Find where the given text appears and provide that cell's center as [X, Y] coordinate. 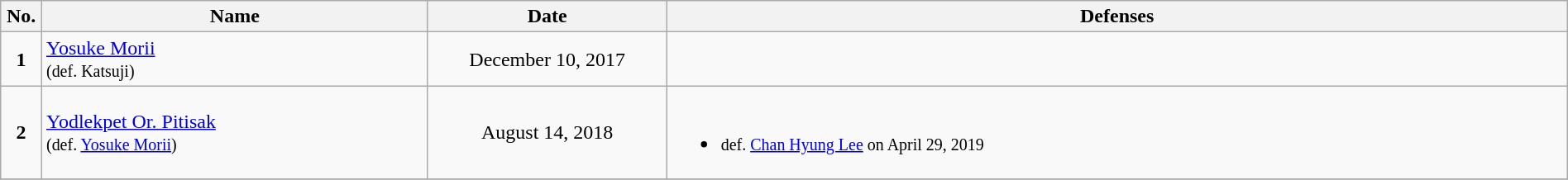
No. [22, 17]
December 10, 2017 [547, 59]
2 [22, 132]
1 [22, 59]
Date [547, 17]
def. Chan Hyung Lee on April 29, 2019 [1116, 132]
August 14, 2018 [547, 132]
Defenses [1116, 17]
Yosuke Morii (def. Katsuji) [235, 59]
Yodlekpet Or. Pitisak (def. Yosuke Morii) [235, 132]
Name [235, 17]
